Return [x, y] of the center of cell containing provided text 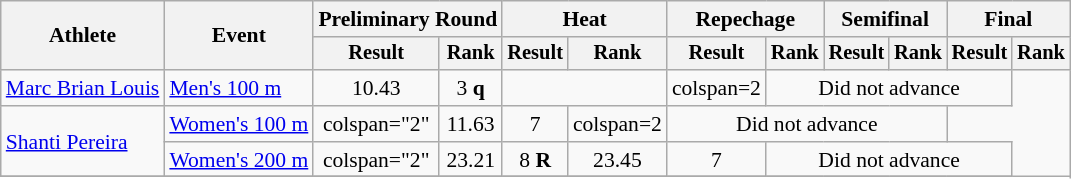
Athlete [83, 36]
11.63 [470, 124]
10.43 [376, 88]
Women's 100 m [238, 124]
23.45 [618, 160]
Women's 200 m [238, 160]
Final [1008, 19]
Event [238, 36]
Marc Brian Louis [83, 88]
Preliminary Round [408, 19]
23.21 [470, 160]
8 R [535, 160]
Repechage [746, 19]
Men's 100 m [238, 88]
Semifinal [886, 19]
3 q [470, 88]
Heat [584, 19]
Shanti Pereira [83, 142]
